From the cell containing the given text, extract its center point as [X, Y] coordinate. 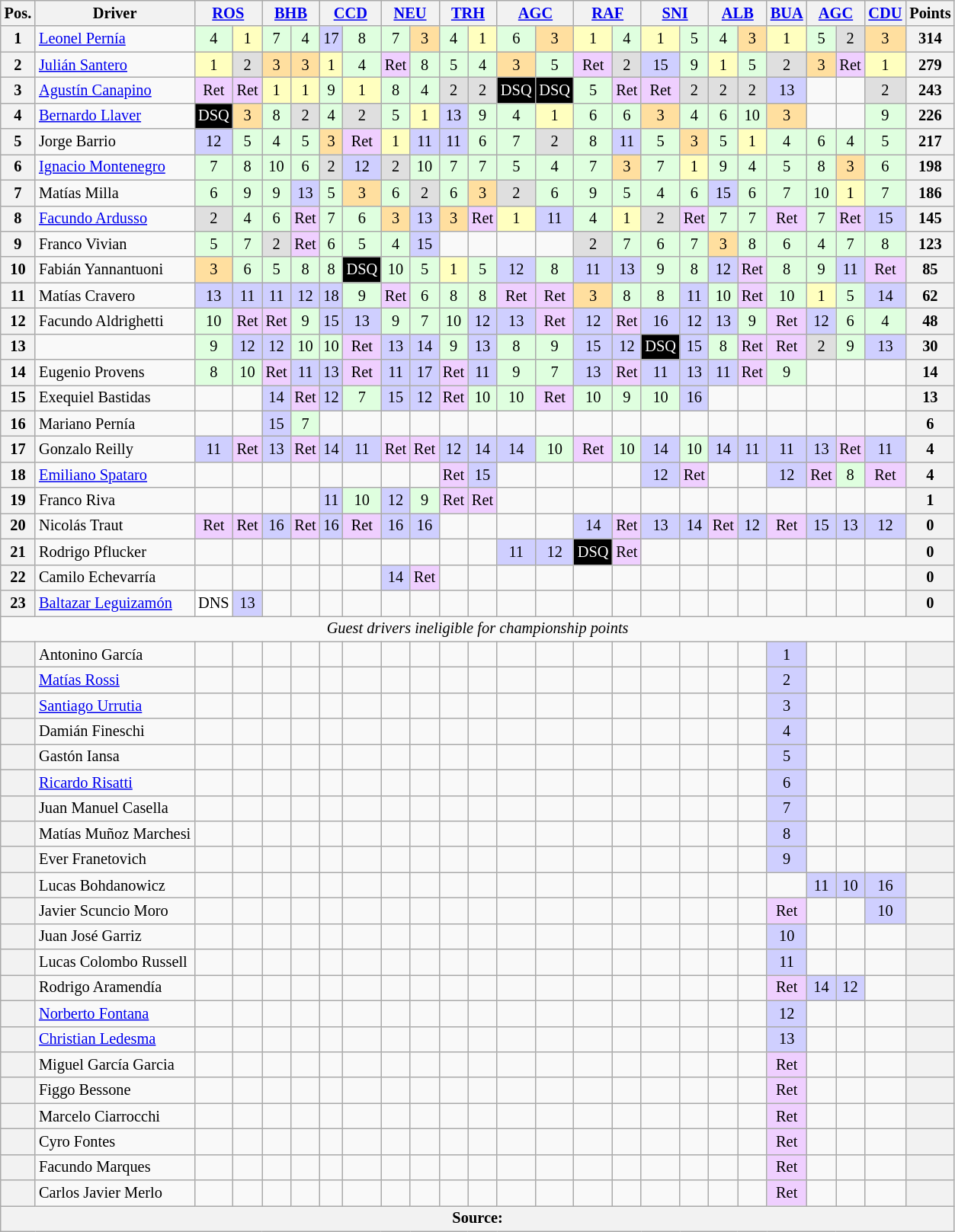
Franco Vivian [114, 244]
22 [18, 578]
BUA [787, 13]
ALB [738, 13]
Facundo Marques [114, 1167]
Exequiel Bastidas [114, 398]
Matías Rossi [114, 680]
85 [930, 270]
Ever Franetovich [114, 859]
21 [18, 552]
ROS [228, 13]
SNI [675, 13]
62 [930, 296]
DNS [213, 603]
226 [930, 116]
Marcelo Ciarrocchi [114, 1116]
20 [18, 526]
Facundo Aldrighetti [114, 321]
Franco Riva [114, 501]
Jorge Barrio [114, 142]
Miguel García Garcia [114, 1064]
23 [18, 603]
Source: [478, 1218]
Leonel Pernía [114, 39]
Norberto Fontana [114, 1013]
Pos. [18, 13]
Nicolás Traut [114, 526]
Figgo Bessone [114, 1090]
243 [930, 90]
Points [930, 13]
186 [930, 193]
NEU [410, 13]
Camilo Echevarría [114, 578]
Javier Scuncio Moro [114, 910]
Gonzalo Reilly [114, 449]
30 [930, 347]
Gastón Iansa [114, 757]
Matías Cravero [114, 296]
Julián Santero [114, 65]
Christian Ledesma [114, 1039]
Matías Muñoz Marchesi [114, 834]
Eugenio Provens [114, 373]
123 [930, 244]
Agustín Canapino [114, 90]
Juan Manuel Casella [114, 808]
Bernardo Llaver [114, 116]
Guest drivers ineligible for championship points [478, 629]
198 [930, 167]
Carlos Javier Merlo [114, 1193]
Emiliano Spataro [114, 475]
Facundo Ardusso [114, 219]
279 [930, 65]
Ricardo Risatti [114, 782]
Matías Milla [114, 193]
217 [930, 142]
Juan José Garriz [114, 936]
19 [18, 501]
TRH [468, 13]
Driver [114, 13]
CCD [351, 13]
314 [930, 39]
Fabián Yannantuoni [114, 270]
Mariano Pernía [114, 424]
CDU [886, 13]
Lucas Bohdanowicz [114, 885]
BHB [291, 13]
Cyro Fontes [114, 1141]
145 [930, 219]
Lucas Colombo Russell [114, 962]
Rodrigo Pflucker [114, 552]
Baltazar Leguizamón [114, 603]
Santiago Urrutia [114, 706]
RAF [607, 13]
Antonino García [114, 654]
Damián Fineschi [114, 731]
Rodrigo Aramendía [114, 987]
Ignacio Montenegro [114, 167]
48 [930, 321]
